Find where the given text appears and provide that cell's center as [X, Y] coordinate. 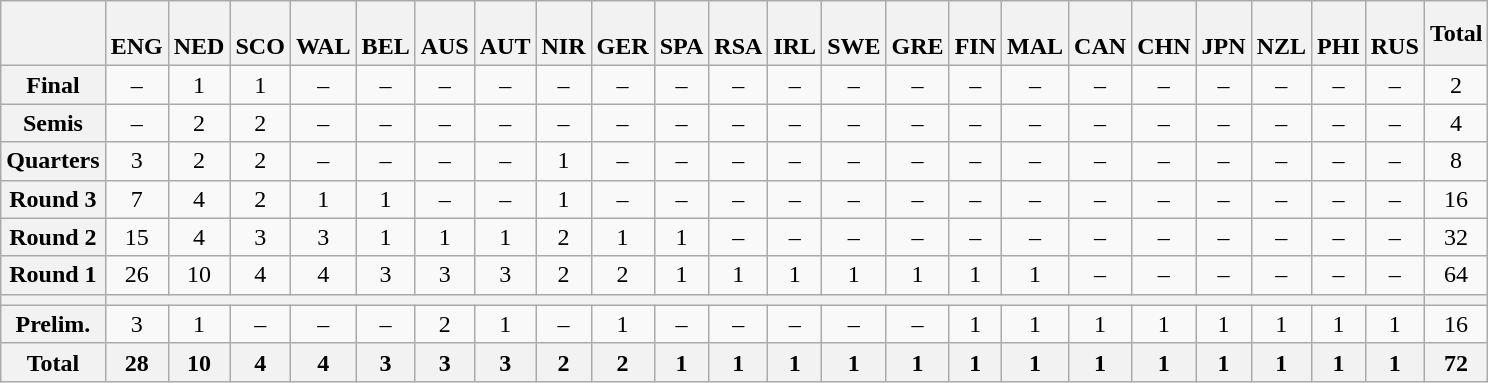
WAL [323, 34]
GRE [918, 34]
SWE [854, 34]
ENG [136, 34]
Round 2 [53, 237]
JPN [1224, 34]
CHN [1164, 34]
72 [1456, 362]
CAN [1100, 34]
SPA [682, 34]
32 [1456, 237]
NED [199, 34]
RSA [738, 34]
8 [1456, 161]
BEL [386, 34]
64 [1456, 275]
RUS [1394, 34]
PHI [1339, 34]
SCO [260, 34]
Quarters [53, 161]
Semis [53, 123]
FIN [975, 34]
NZL [1281, 34]
26 [136, 275]
7 [136, 199]
IRL [795, 34]
28 [136, 362]
AUS [444, 34]
Round 3 [53, 199]
Prelim. [53, 324]
MAL [1036, 34]
15 [136, 237]
AUT [505, 34]
NIR [564, 34]
Final [53, 85]
GER [622, 34]
Round 1 [53, 275]
